Return the (x, y) coordinate for the center point of the cell that contains the specified text.  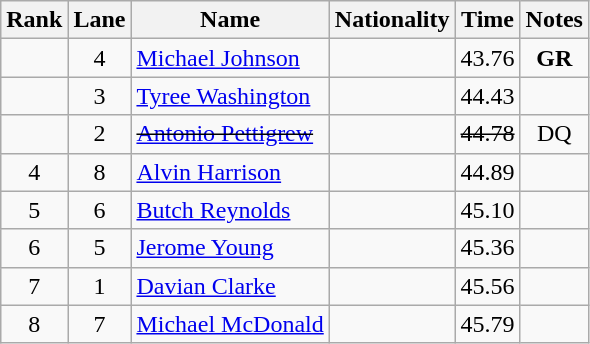
43.76 (488, 58)
45.56 (488, 286)
Alvin Harrison (230, 172)
GR (554, 58)
44.43 (488, 96)
45.79 (488, 324)
Davian Clarke (230, 286)
45.36 (488, 248)
Tyree Washington (230, 96)
3 (100, 96)
Butch Reynolds (230, 210)
Name (230, 20)
Antonio Pettigrew (230, 134)
44.78 (488, 134)
Time (488, 20)
Jerome Young (230, 248)
2 (100, 134)
Michael Johnson (230, 58)
Nationality (392, 20)
DQ (554, 134)
Rank (34, 20)
1 (100, 286)
45.10 (488, 210)
44.89 (488, 172)
Notes (554, 20)
Lane (100, 20)
Michael McDonald (230, 324)
